Determine the (x, y) coordinate at the center of the cell enclosing the given text.  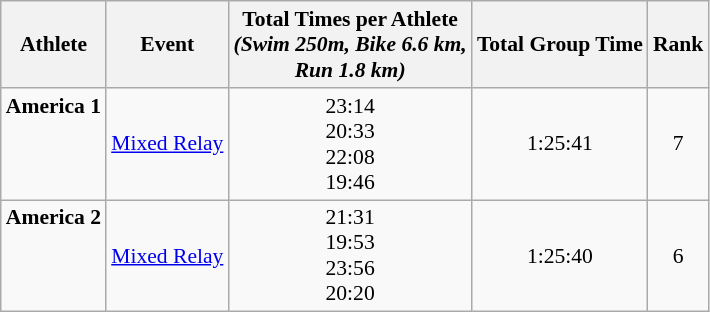
1:25:40 (560, 256)
23:1420:3322:0819:46 (350, 144)
21:3119:5323:5620:20 (350, 256)
Total Group Time (560, 44)
Total Times per Athlete (Swim 250m, Bike 6.6 km, Run 1.8 km) (350, 44)
Athlete (54, 44)
Rank (678, 44)
America 2 (54, 256)
1:25:41 (560, 144)
7 (678, 144)
6 (678, 256)
America 1 (54, 144)
Event (167, 44)
